Return (X, Y) of the center of cell containing provided text 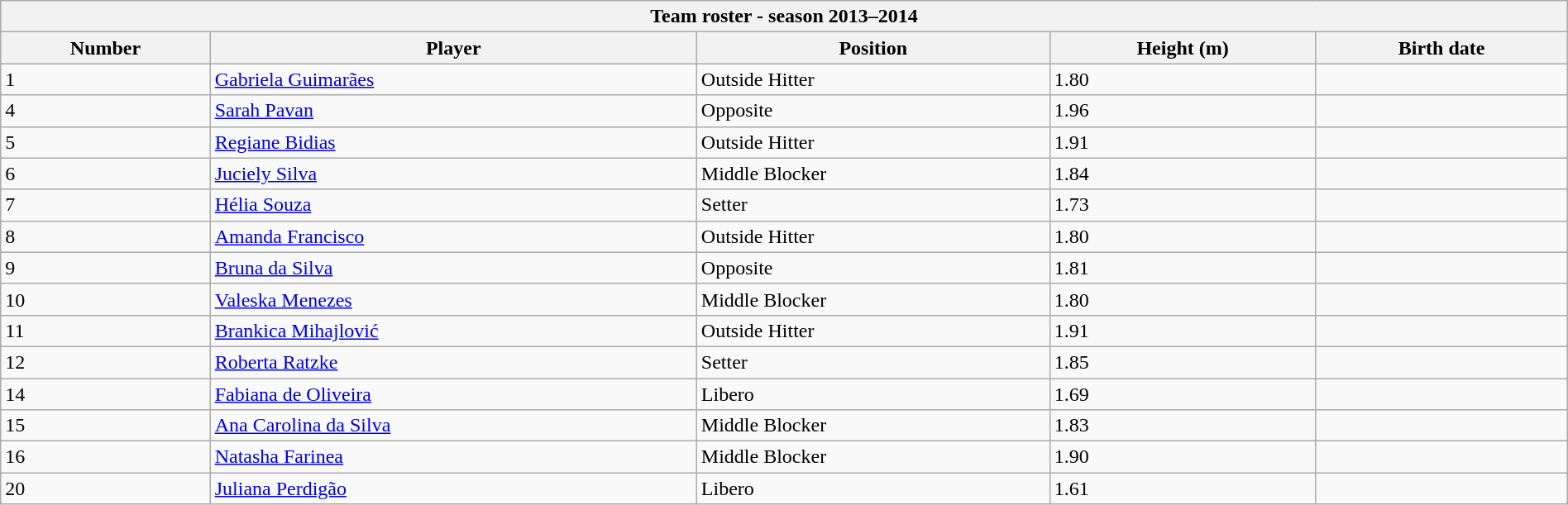
11 (106, 331)
Birth date (1441, 48)
16 (106, 457)
Regiane Bidias (453, 142)
14 (106, 394)
12 (106, 362)
Valeska Menezes (453, 299)
1.84 (1183, 174)
1 (106, 79)
1.73 (1183, 205)
1.69 (1183, 394)
15 (106, 426)
1.90 (1183, 457)
6 (106, 174)
Height (m) (1183, 48)
Juciely Silva (453, 174)
1.85 (1183, 362)
Brankica Mihajlović (453, 331)
10 (106, 299)
Bruna da Silva (453, 268)
Position (873, 48)
Sarah Pavan (453, 111)
4 (106, 111)
Player (453, 48)
Team roster - season 2013–2014 (784, 17)
Amanda Francisco (453, 236)
1.96 (1183, 111)
1.81 (1183, 268)
1.83 (1183, 426)
Gabriela Guimarães (453, 79)
20 (106, 488)
1.61 (1183, 488)
Number (106, 48)
Roberta Ratzke (453, 362)
Hélia Souza (453, 205)
Juliana Perdigão (453, 488)
5 (106, 142)
Fabiana de Oliveira (453, 394)
Natasha Farinea (453, 457)
Ana Carolina da Silva (453, 426)
8 (106, 236)
9 (106, 268)
7 (106, 205)
